Determine the (x, y) coordinate at the center of the cell enclosing the given text.  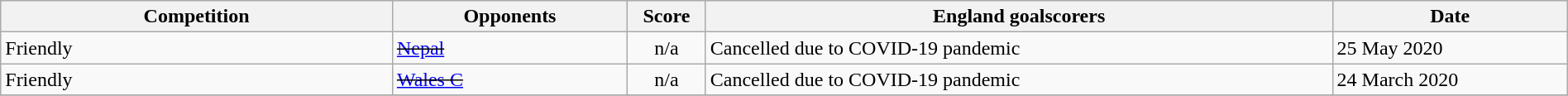
25 May 2020 (1450, 48)
24 March 2020 (1450, 79)
Date (1450, 17)
Competition (197, 17)
Score (667, 17)
Opponents (509, 17)
Wales C (509, 79)
Nepal (509, 48)
England goalscorers (1019, 17)
